Search for the cell housing the specified text and yield its (X, Y) center coordinate. 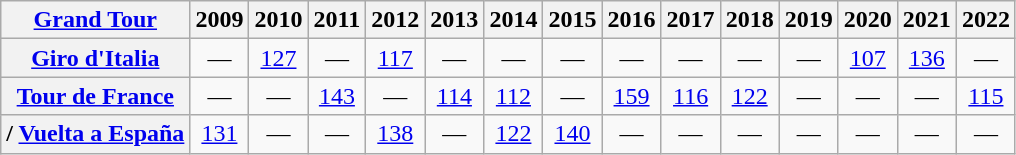
114 (454, 96)
115 (986, 96)
2019 (808, 20)
2020 (868, 20)
2022 (986, 20)
136 (926, 58)
2017 (690, 20)
116 (690, 96)
140 (572, 134)
2010 (278, 20)
2011 (337, 20)
138 (396, 134)
Grand Tour (96, 20)
143 (337, 96)
107 (868, 58)
2014 (514, 20)
2021 (926, 20)
112 (514, 96)
2009 (220, 20)
2013 (454, 20)
/ Vuelta a España (96, 134)
Giro d'Italia (96, 58)
117 (396, 58)
2016 (632, 20)
131 (220, 134)
2012 (396, 20)
Tour de France (96, 96)
127 (278, 58)
2018 (750, 20)
2015 (572, 20)
159 (632, 96)
